Pinpoint the cell where the given text exists, returning its (x, y) midpoint coordinate. 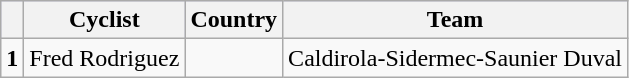
1 (12, 58)
Team (456, 20)
Caldirola-Sidermec-Saunier Duval (456, 58)
Cyclist (104, 20)
Country (234, 20)
Fred Rodriguez (104, 58)
